Identify which cell holds the provided text, then report its [X, Y] central coordinate. 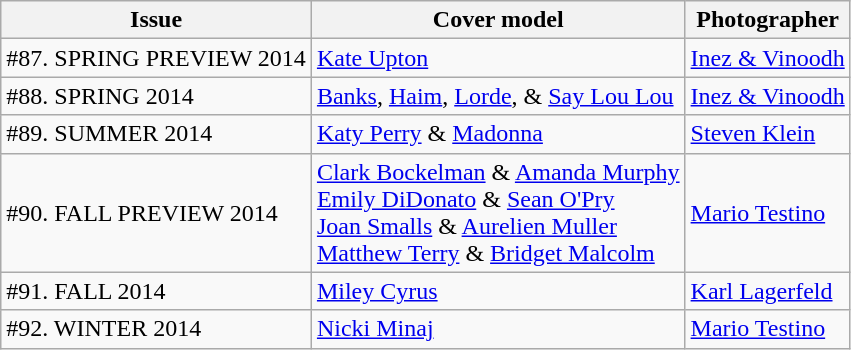
Kate Upton [498, 58]
Photographer [768, 20]
Katy Perry & Madonna [498, 134]
Steven Klein [768, 134]
#89. SUMMER 2014 [156, 134]
#90. FALL PREVIEW 2014 [156, 212]
Nicki Minaj [498, 329]
#88. SPRING 2014 [156, 96]
Karl Lagerfeld [768, 291]
Miley Cyrus [498, 291]
Clark Bockelman & Amanda MurphyEmily DiDonato & Sean O'PryJoan Smalls & Aurelien MullerMatthew Terry & Bridget Malcolm [498, 212]
#87. SPRING PREVIEW 2014 [156, 58]
#91. FALL 2014 [156, 291]
Issue [156, 20]
#92. WINTER 2014 [156, 329]
Banks, Haim, Lorde, & Say Lou Lou [498, 96]
Cover model [498, 20]
